Find where the given text appears and provide that cell's center as (X, Y) coordinate. 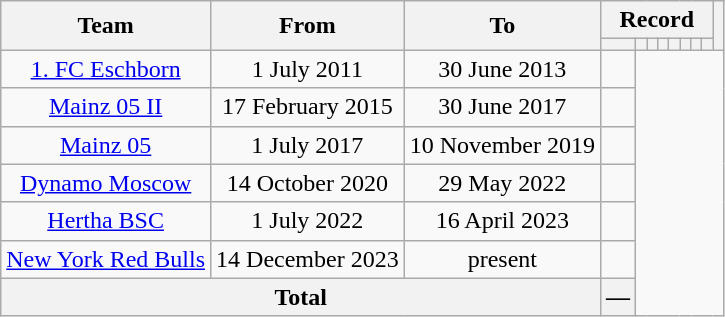
Mainz 05 II (106, 107)
17 February 2015 (308, 107)
16 April 2023 (502, 221)
From (308, 26)
14 October 2020 (308, 183)
Team (106, 26)
Hertha BSC (106, 221)
1. FC Eschborn (106, 69)
— (618, 297)
30 June 2017 (502, 107)
14 December 2023 (308, 259)
Dynamo Moscow (106, 183)
Total (301, 297)
30 June 2013 (502, 69)
10 November 2019 (502, 145)
1 July 2011 (308, 69)
Record (657, 20)
29 May 2022 (502, 183)
To (502, 26)
New York Red Bulls (106, 259)
1 July 2022 (308, 221)
1 July 2017 (308, 145)
present (502, 259)
Mainz 05 (106, 145)
